Locate the cell with the specified text and output its (X, Y) center coordinate. 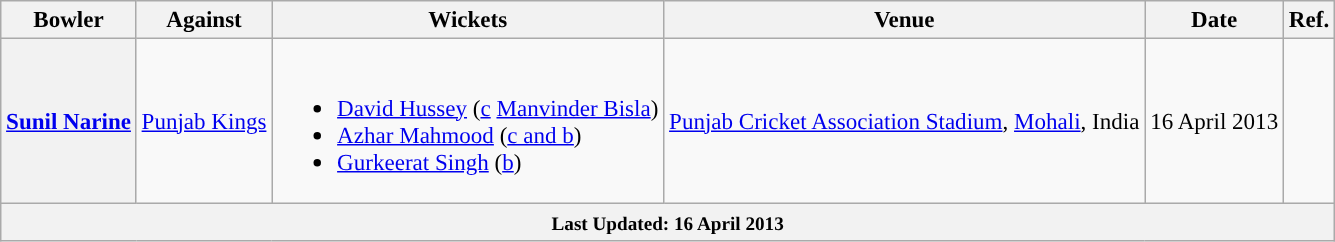
16 April 2013 (1214, 122)
Sunil Narine (69, 122)
Punjab Kings (204, 122)
Wickets (468, 20)
David Hussey (c Manvinder Bisla)Azhar Mahmood (c and b)Gurkeerat Singh (b) (468, 122)
Bowler (69, 20)
Ref. (1310, 20)
Punjab Cricket Association Stadium, Mohali, India (904, 122)
Venue (904, 20)
Last Updated: 16 April 2013 (668, 223)
Date (1214, 20)
Against (204, 20)
